Identify which cell holds the provided text, then report its (x, y) central coordinate. 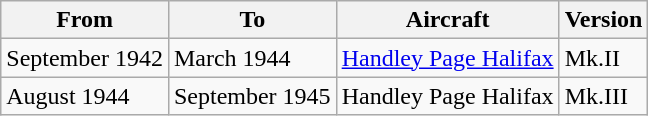
Mk.II (604, 58)
September 1942 (85, 58)
March 1944 (252, 58)
Aircraft (448, 20)
August 1944 (85, 96)
From (85, 20)
September 1945 (252, 96)
Version (604, 20)
Mk.III (604, 96)
To (252, 20)
